Identify which cell holds the provided text, then report its (X, Y) central coordinate. 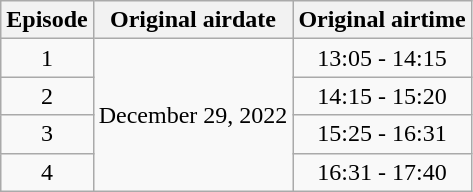
15:25 - 16:31 (382, 134)
14:15 - 15:20 (382, 96)
1 (47, 58)
December 29, 2022 (193, 115)
2 (47, 96)
Episode (47, 20)
4 (47, 172)
3 (47, 134)
16:31 - 17:40 (382, 172)
13:05 - 14:15 (382, 58)
Original airtime (382, 20)
Original airdate (193, 20)
